Locate the cell with the specified text and output its [x, y] center coordinate. 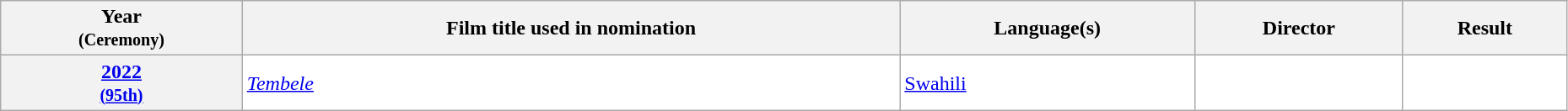
Year(Ceremony) [121, 29]
Result [1484, 29]
Director [1299, 29]
Film title used in nomination [571, 29]
Language(s) [1048, 29]
Tembele [571, 82]
2022(95th) [121, 82]
Swahili [1048, 82]
